Pinpoint the cell where the given text exists, returning its [x, y] midpoint coordinate. 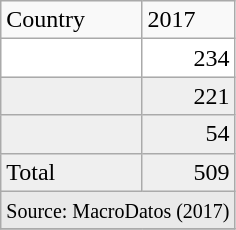
509 [188, 172]
Source: MacroDatos (2017) [118, 210]
2017 [188, 20]
221 [188, 96]
234 [188, 58]
Total [72, 172]
54 [188, 134]
Country [72, 20]
